Locate the cell with the specified text and output its (X, Y) center coordinate. 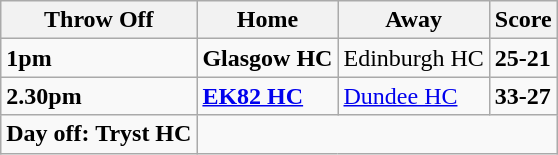
Away (414, 20)
EK82 HC (268, 96)
Day off: Tryst HC (99, 134)
33-27 (523, 96)
1pm (99, 58)
Edinburgh HC (414, 58)
Score (523, 20)
Throw Off (99, 20)
25-21 (523, 58)
Glasgow HC (268, 58)
Dundee HC (414, 96)
2.30pm (99, 96)
Home (268, 20)
